Determine the (x, y) coordinate at the center of the cell enclosing the given text.  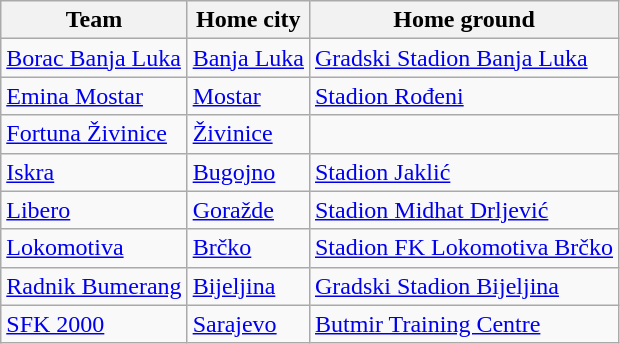
Borac Banja Luka (94, 58)
Stadion Rođeni (464, 96)
Emina Mostar (94, 96)
Banja Luka (248, 58)
Stadion Jaklić (464, 172)
Stadion Midhat Drljević (464, 210)
Home city (248, 20)
Živinice (248, 134)
SFK 2000 (94, 324)
Libero (94, 210)
Home ground (464, 20)
Gradski Stadion Bijeljina (464, 286)
Goražde (248, 210)
Iskra (94, 172)
Stadion FK Lokomotiva Brčko (464, 248)
Lokomotiva (94, 248)
Team (94, 20)
Bugojno (248, 172)
Brčko (248, 248)
Butmir Training Centre (464, 324)
Sarajevo (248, 324)
Mostar (248, 96)
Bijeljina (248, 286)
Radnik Bumerang (94, 286)
Fortuna Živinice (94, 134)
Gradski Stadion Banja Luka (464, 58)
